Extract the [X, Y] coordinate from the center of the cell holding the provided text.  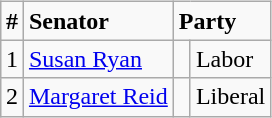
Liberal [230, 97]
Susan Ryan [98, 59]
Party [222, 21]
1 [12, 59]
# [12, 21]
2 [12, 97]
Labor [230, 59]
Margaret Reid [98, 97]
Senator [98, 21]
